Detect which cell encompasses the target text, then output its [x, y] center coordinate. 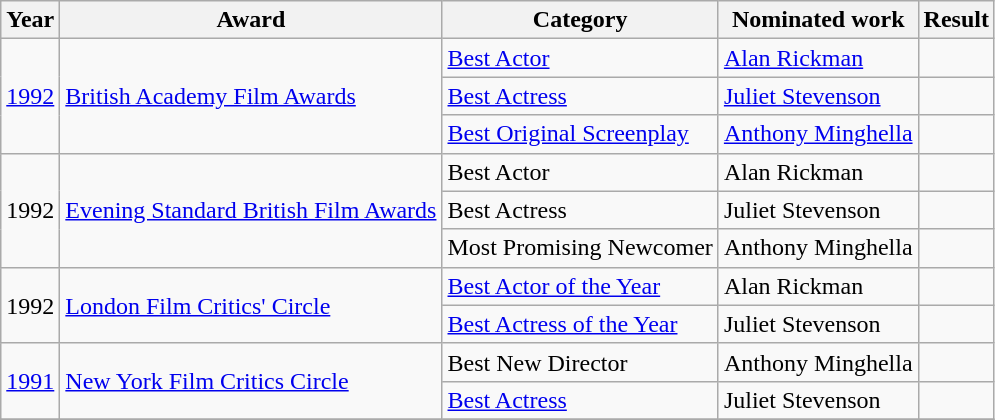
Most Promising Newcomer [580, 248]
Evening Standard British Film Awards [251, 210]
Category [580, 20]
Result [956, 20]
Award [251, 20]
British Academy Film Awards [251, 96]
Nominated work [818, 20]
Best Original Screenplay [580, 134]
Best Actress of the Year [580, 324]
Best Actor of the Year [580, 286]
London Film Critics' Circle [251, 305]
Year [30, 20]
New York Film Critics Circle [251, 381]
Best New Director [580, 362]
1991 [30, 381]
